Return the [X, Y] coordinate for the center point of the cell that contains the specified text.  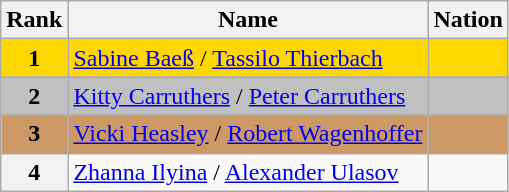
Sabine Baeß / Tassilo Thierbach [248, 58]
2 [34, 96]
1 [34, 58]
Nation [468, 20]
3 [34, 134]
Kitty Carruthers / Peter Carruthers [248, 96]
Name [248, 20]
Zhanna Ilyina / Alexander Ulasov [248, 172]
4 [34, 172]
Rank [34, 20]
Vicki Heasley / Robert Wagenhoffer [248, 134]
